Extract the (x, y) coordinate from the center of the cell holding the provided text.  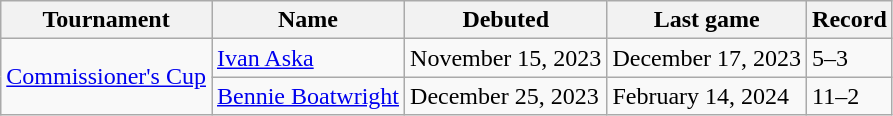
Bennie Boatwright (308, 96)
Record (850, 20)
Last game (707, 20)
December 17, 2023 (707, 58)
December 25, 2023 (506, 96)
Tournament (106, 20)
Ivan Aska (308, 58)
February 14, 2024 (707, 96)
11–2 (850, 96)
November 15, 2023 (506, 58)
Commissioner's Cup (106, 77)
Debuted (506, 20)
5–3 (850, 58)
Name (308, 20)
